Detect which cell encompasses the target text, then output its [X, Y] center coordinate. 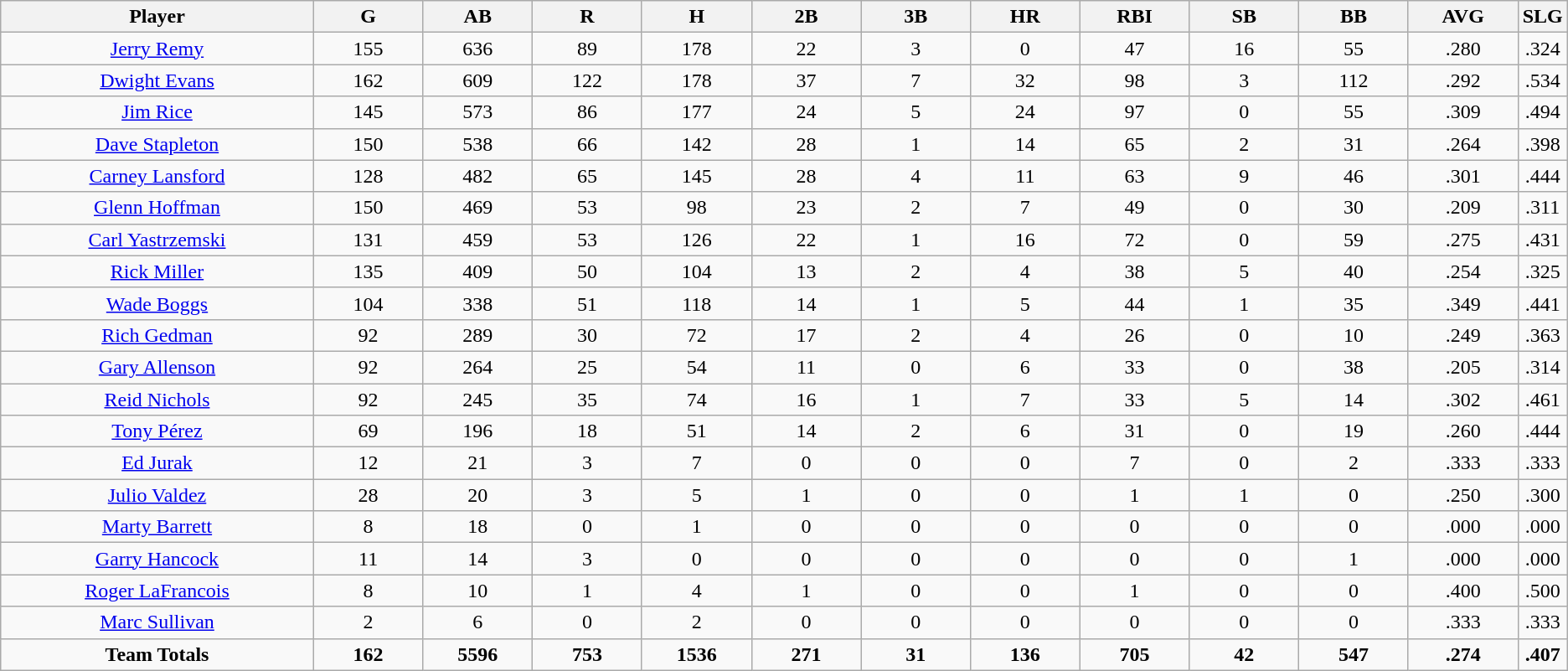
Jerry Remy [157, 49]
86 [588, 112]
3B [916, 17]
Glenn Hoffman [157, 208]
59 [1354, 240]
.461 [1543, 400]
.349 [1462, 303]
H [697, 17]
Dwight Evans [157, 80]
409 [477, 271]
636 [477, 49]
.275 [1462, 240]
Wade Boggs [157, 303]
89 [588, 49]
RBI [1134, 17]
482 [477, 176]
.292 [1462, 80]
705 [1134, 654]
Rick Miller [157, 271]
.431 [1543, 240]
Julio Valdez [157, 495]
Ed Jurak [157, 463]
20 [477, 495]
573 [477, 112]
136 [1025, 654]
245 [477, 400]
538 [477, 144]
Rich Gedman [157, 335]
BB [1354, 17]
122 [588, 80]
R [588, 17]
1536 [697, 654]
Carl Yastrzemski [157, 240]
Dave Stapleton [157, 144]
.311 [1543, 208]
.209 [1462, 208]
.264 [1462, 144]
547 [1354, 654]
.280 [1462, 49]
118 [697, 303]
Marc Sullivan [157, 622]
SLG [1543, 17]
271 [806, 654]
2B [806, 17]
54 [697, 367]
.309 [1462, 112]
47 [1134, 49]
609 [477, 80]
49 [1134, 208]
23 [806, 208]
338 [477, 303]
.407 [1543, 654]
128 [369, 176]
.302 [1462, 400]
.324 [1543, 49]
12 [369, 463]
.534 [1543, 80]
142 [697, 144]
Gary Allenson [157, 367]
74 [697, 400]
9 [1245, 176]
.205 [1462, 367]
.441 [1543, 303]
.300 [1543, 495]
459 [477, 240]
264 [477, 367]
26 [1134, 335]
.398 [1543, 144]
40 [1354, 271]
.314 [1543, 367]
AB [477, 17]
69 [369, 431]
Marty Barrett [157, 527]
50 [588, 271]
196 [477, 431]
Garry Hancock [157, 559]
.249 [1462, 335]
.260 [1462, 431]
19 [1354, 431]
46 [1354, 176]
155 [369, 49]
177 [697, 112]
.301 [1462, 176]
112 [1354, 80]
5596 [477, 654]
Carney Lansford [157, 176]
.500 [1543, 591]
Jim Rice [157, 112]
63 [1134, 176]
.494 [1543, 112]
.274 [1462, 654]
Roger LaFrancois [157, 591]
97 [1134, 112]
25 [588, 367]
SB [1245, 17]
Team Totals [157, 654]
44 [1134, 303]
135 [369, 271]
Player [157, 17]
.254 [1462, 271]
AVG [1462, 17]
66 [588, 144]
G [369, 17]
13 [806, 271]
17 [806, 335]
469 [477, 208]
42 [1245, 654]
131 [369, 240]
.250 [1462, 495]
21 [477, 463]
Reid Nichols [157, 400]
753 [588, 654]
32 [1025, 80]
.325 [1543, 271]
.363 [1543, 335]
.400 [1462, 591]
HR [1025, 17]
126 [697, 240]
289 [477, 335]
Tony Pérez [157, 431]
37 [806, 80]
